Determine the (X, Y) coordinate at the center of the cell enclosing the given text.  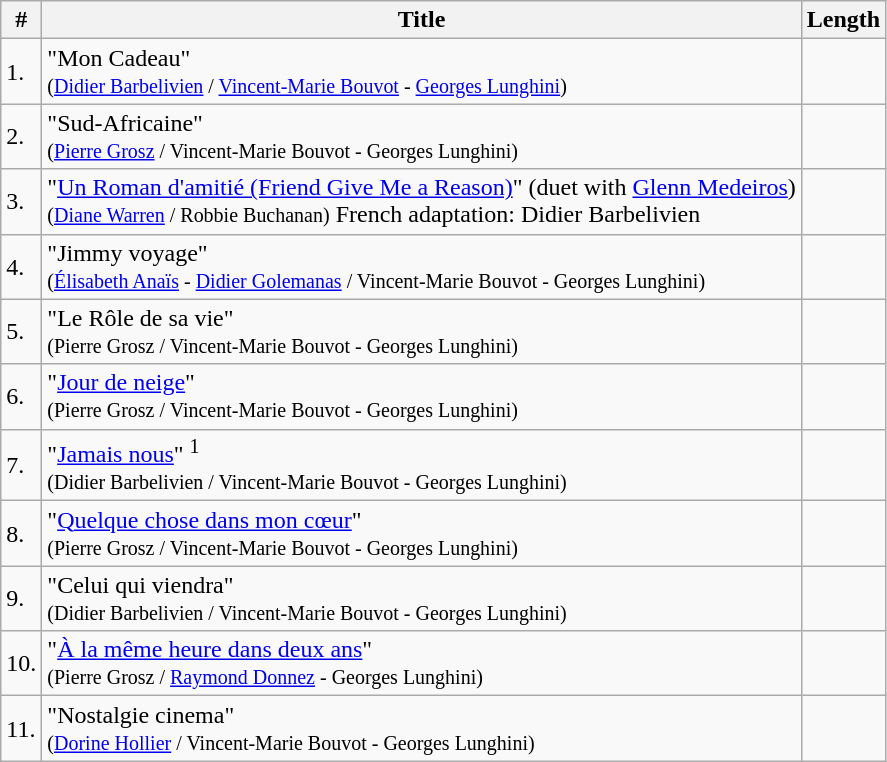
"Le Rôle de sa vie" (Pierre Grosz / Vincent-Marie Bouvot - Georges Lunghini) (422, 332)
"Jimmy voyage" (Élisabeth Anaïs - Didier Golemanas / Vincent-Marie Bouvot - Georges Lunghini) (422, 266)
"Jamais nous" 1 (Didier Barbelivien / Vincent-Marie Bouvot - Georges Lunghini) (422, 465)
"À la même heure dans deux ans" (Pierre Grosz / Raymond Donnez - Georges Lunghini) (422, 664)
"Nostalgie cinema" (Dorine Hollier / Vincent-Marie Bouvot - Georges Lunghini) (422, 728)
9. (22, 598)
8. (22, 534)
"Sud-Africaine" (Pierre Grosz / Vincent-Marie Bouvot - Georges Lunghini) (422, 136)
"Quelque chose dans mon cœur" (Pierre Grosz / Vincent-Marie Bouvot - Georges Lunghini) (422, 534)
2. (22, 136)
5. (22, 332)
Length (843, 20)
3. (22, 202)
"Mon Cadeau" (Didier Barbelivien / Vincent-Marie Bouvot - Georges Lunghini) (422, 72)
6. (22, 396)
# (22, 20)
11. (22, 728)
1. (22, 72)
7. (22, 465)
"Jour de neige" (Pierre Grosz / Vincent-Marie Bouvot - Georges Lunghini) (422, 396)
"Celui qui viendra" (Didier Barbelivien / Vincent-Marie Bouvot - Georges Lunghini) (422, 598)
"Un Roman d'amitié (Friend Give Me a Reason)" (duet with Glenn Medeiros) (Diane Warren / Robbie Buchanan) French adaptation: Didier Barbelivien (422, 202)
4. (22, 266)
10. (22, 664)
Title (422, 20)
